Detect which cell encompasses the target text, then output its [X, Y] center coordinate. 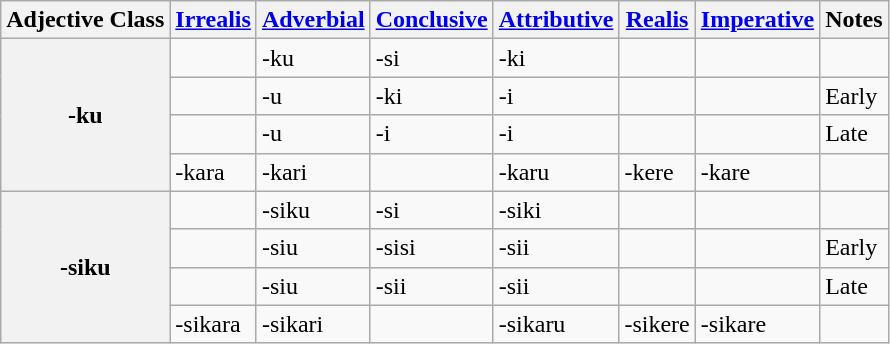
-kare [757, 172]
Notes [854, 20]
-sisi [432, 248]
Irrealis [214, 20]
-kari [313, 172]
Attributive [556, 20]
-sikare [757, 324]
Conclusive [432, 20]
-sikari [313, 324]
Adjective Class [86, 20]
-kara [214, 172]
Imperative [757, 20]
-sikere [657, 324]
Realis [657, 20]
-sikaru [556, 324]
Adverbial [313, 20]
-karu [556, 172]
-kere [657, 172]
-siki [556, 210]
-sikara [214, 324]
